Identify which cell holds the provided text, then report its [X, Y] central coordinate. 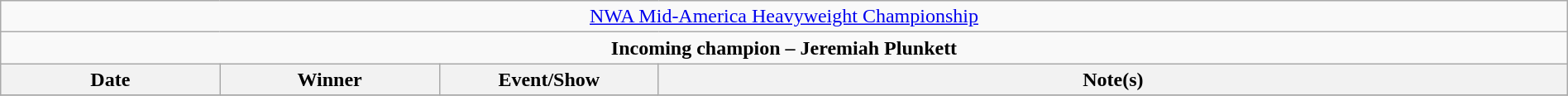
Incoming champion – Jeremiah Plunkett [784, 48]
Date [111, 79]
Event/Show [549, 79]
Note(s) [1113, 79]
Winner [329, 79]
NWA Mid-America Heavyweight Championship [784, 17]
